Scan for the cell matching the given text and deliver its [x, y] coordinate at center. 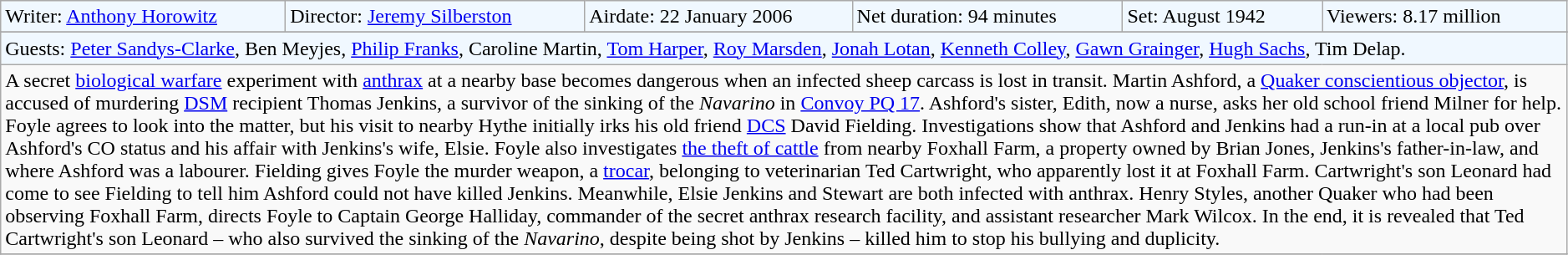
Net duration: 94 minutes [987, 17]
Set: August 1942 [1223, 17]
Airdate: 22 January 2006 [718, 17]
Director: Jeremy Silberston [435, 17]
Viewers: 8.17 million [1445, 17]
Writer: Anthony Horowitz [144, 17]
